Capture the cell that displays the provided text and extract its (x, y) central coordinate. 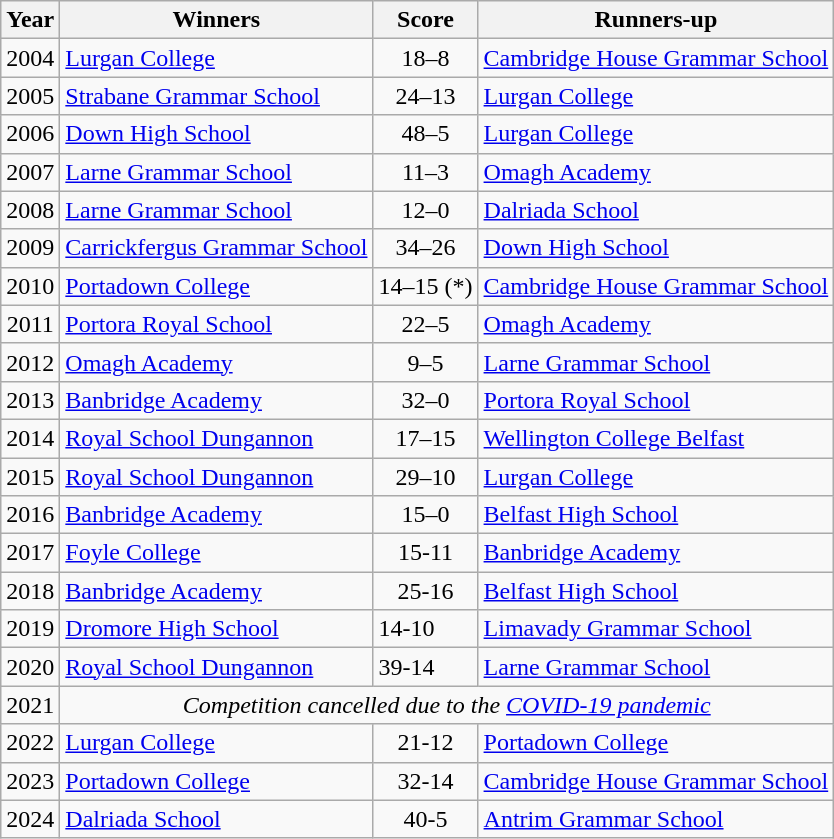
11–3 (426, 172)
2015 (30, 477)
32-14 (426, 781)
2006 (30, 134)
Strabane Grammar School (216, 96)
2009 (30, 248)
Wellington College Belfast (656, 438)
Year (30, 20)
21-12 (426, 743)
2014 (30, 438)
2008 (30, 210)
2018 (30, 591)
24–13 (426, 96)
25-16 (426, 591)
Dromore High School (216, 629)
Winners (216, 20)
39-14 (426, 667)
2010 (30, 286)
14–15 (*) (426, 286)
Competition cancelled due to the COVID-19 pandemic (447, 705)
2020 (30, 667)
18–8 (426, 58)
2013 (30, 400)
Foyle College (216, 553)
2005 (30, 96)
2022 (30, 743)
2017 (30, 553)
Score (426, 20)
15-11 (426, 553)
2023 (30, 781)
17–15 (426, 438)
2021 (30, 705)
2007 (30, 172)
34–26 (426, 248)
2004 (30, 58)
2011 (30, 324)
29–10 (426, 477)
22–5 (426, 324)
15–0 (426, 515)
48–5 (426, 134)
9–5 (426, 362)
Antrim Grammar School (656, 819)
40-5 (426, 819)
Limavady Grammar School (656, 629)
2019 (30, 629)
12–0 (426, 210)
32–0 (426, 400)
Runners-up (656, 20)
14-10 (426, 629)
2016 (30, 515)
Carrickfergus Grammar School (216, 248)
2012 (30, 362)
2024 (30, 819)
